Pinpoint the cell where the given text exists, returning its [x, y] midpoint coordinate. 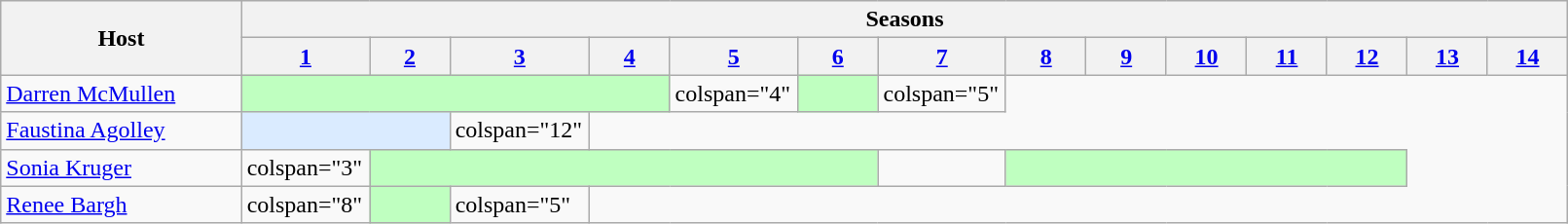
1 [306, 56]
9 [1126, 56]
colspan="8" [306, 205]
6 [838, 56]
11 [1287, 56]
colspan="4" [734, 93]
7 [942, 56]
2 [410, 56]
Darren McMullen [121, 93]
Renee Bargh [121, 205]
12 [1367, 56]
8 [1045, 56]
4 [630, 56]
colspan="3" [306, 168]
Host [121, 38]
Faustina Agolley [121, 131]
Sonia Kruger [121, 168]
Seasons [905, 19]
10 [1206, 56]
3 [520, 56]
colspan="12" [520, 131]
14 [1528, 56]
5 [734, 56]
13 [1447, 56]
